Scan for the cell matching the given text and deliver its [X, Y] coordinate at center. 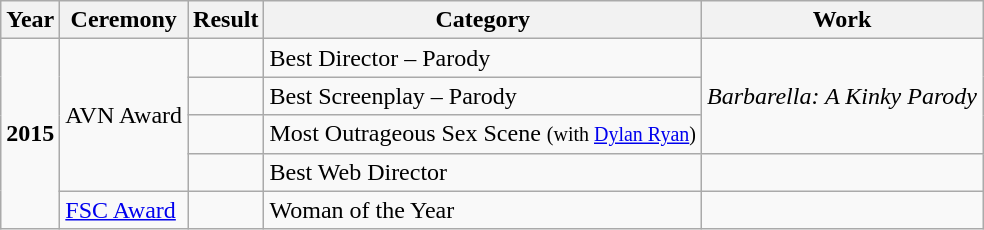
Result [226, 20]
Barbarella: A Kinky Parody [842, 96]
Best Director – Parody [483, 58]
Year [30, 20]
AVN Award [124, 115]
Most Outrageous Sex Scene (with Dylan Ryan) [483, 134]
Best Screenplay – Parody [483, 96]
Work [842, 20]
Best Web Director [483, 172]
Category [483, 20]
2015 [30, 134]
FSC Award [124, 210]
Ceremony [124, 20]
Woman of the Year [483, 210]
